Output the [X, Y] coordinate of the center of the cell containing the given text.  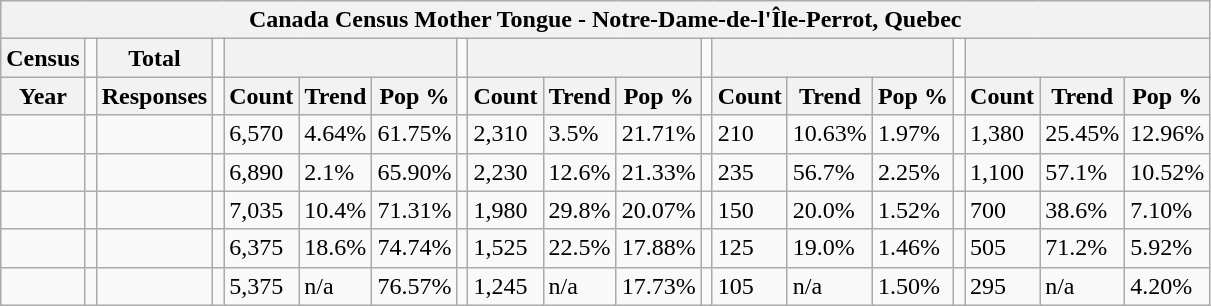
76.57% [414, 286]
150 [750, 210]
700 [1002, 210]
5.92% [1168, 248]
12.6% [580, 172]
17.73% [658, 286]
29.8% [580, 210]
21.33% [658, 172]
105 [750, 286]
3.5% [580, 134]
125 [750, 248]
210 [750, 134]
7,035 [262, 210]
Year [43, 96]
1,525 [506, 248]
10.4% [336, 210]
22.5% [580, 248]
12.96% [1168, 134]
6,890 [262, 172]
38.6% [1082, 210]
56.7% [830, 172]
2,310 [506, 134]
505 [1002, 248]
1.97% [912, 134]
Total [154, 58]
21.71% [658, 134]
61.75% [414, 134]
1,380 [1002, 134]
2,230 [506, 172]
235 [750, 172]
4.64% [336, 134]
71.2% [1082, 248]
74.74% [414, 248]
20.07% [658, 210]
4.20% [1168, 286]
20.0% [830, 210]
65.90% [414, 172]
6,375 [262, 248]
1.52% [912, 210]
1.46% [912, 248]
71.31% [414, 210]
1,245 [506, 286]
7.10% [1168, 210]
18.6% [336, 248]
1,980 [506, 210]
10.52% [1168, 172]
5,375 [262, 286]
19.0% [830, 248]
2.1% [336, 172]
6,570 [262, 134]
Canada Census Mother Tongue - Notre-Dame-de-l'Île-Perrot, Quebec [606, 20]
2.25% [912, 172]
Census [43, 58]
1,100 [1002, 172]
1.50% [912, 286]
17.88% [658, 248]
57.1% [1082, 172]
10.63% [830, 134]
Responses [154, 96]
25.45% [1082, 134]
295 [1002, 286]
